For the text-containing cell, return its midpoint in [X, Y] coordinate format. 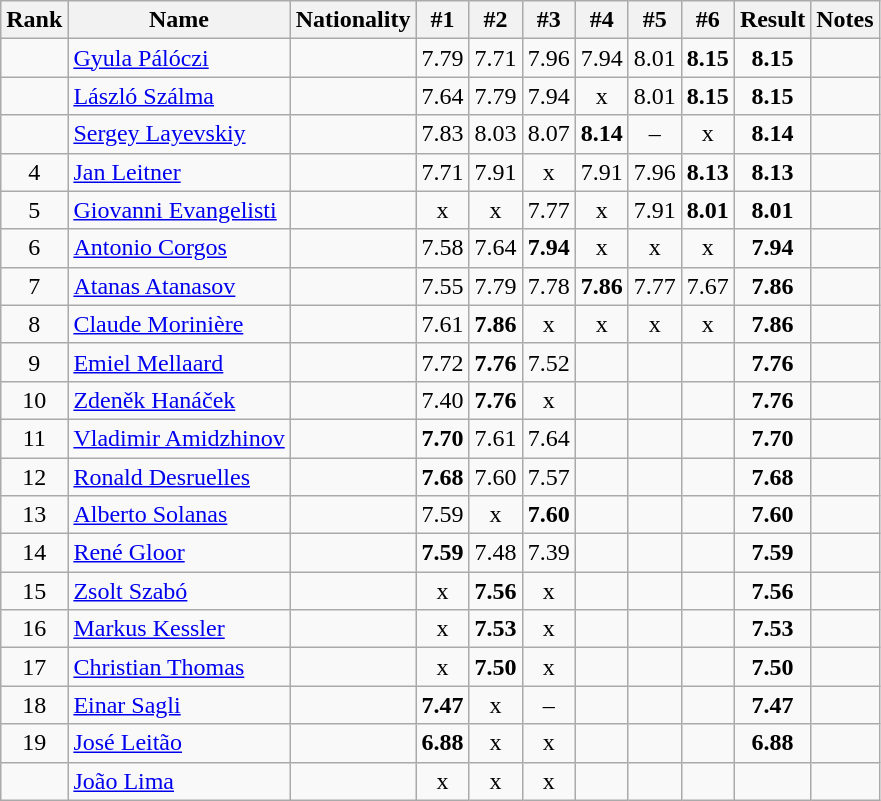
10 [34, 400]
6 [34, 248]
17 [34, 667]
#2 [496, 20]
7.48 [496, 553]
7.40 [442, 400]
Antonio Corgos [179, 248]
#1 [442, 20]
#3 [548, 20]
Nationality [353, 20]
7.83 [442, 134]
18 [34, 705]
7.55 [442, 286]
7.78 [548, 286]
5 [34, 210]
#4 [602, 20]
Giovanni Evangelisti [179, 210]
7.52 [548, 362]
14 [34, 553]
7.39 [548, 553]
7.67 [708, 286]
Christian Thomas [179, 667]
João Lima [179, 781]
Einar Sagli [179, 705]
Atanas Atanasov [179, 286]
Zdeněk Hanáček [179, 400]
José Leitão [179, 743]
#5 [654, 20]
19 [34, 743]
Name [179, 20]
7 [34, 286]
8 [34, 324]
Emiel Mellaard [179, 362]
Alberto Solanas [179, 515]
Notes [845, 20]
László Szálma [179, 96]
13 [34, 515]
Jan Leitner [179, 172]
Zsolt Szabó [179, 591]
8.03 [496, 134]
Markus Kessler [179, 629]
Ronald Desruelles [179, 477]
René Gloor [179, 553]
16 [34, 629]
15 [34, 591]
11 [34, 438]
7.72 [442, 362]
9 [34, 362]
Gyula Pálóczi [179, 58]
8.07 [548, 134]
7.57 [548, 477]
#6 [708, 20]
7.58 [442, 248]
Vladimir Amidzhinov [179, 438]
Sergey Layevskiy [179, 134]
12 [34, 477]
Rank [34, 20]
Result [772, 20]
Claude Morinière [179, 324]
4 [34, 172]
